Search for the cell housing the specified text and yield its [X, Y] center coordinate. 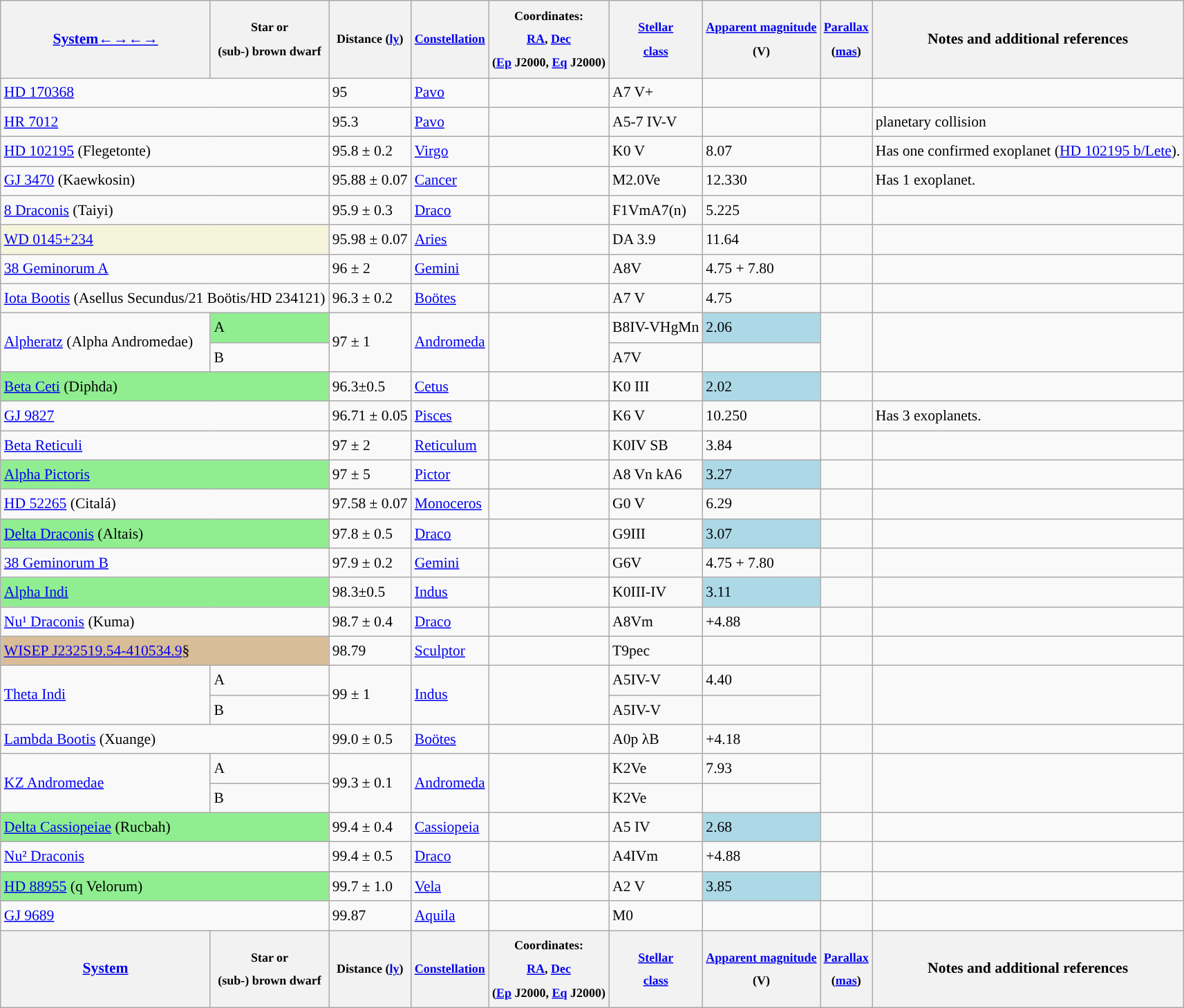
38 Geminorum B [165, 563]
A8Vm [655, 622]
6.29 [761, 505]
Pisces [450, 416]
3.85 [761, 886]
99.7 ± 1.0 [370, 886]
K0III-IV [655, 593]
97.58 ± 0.07 [370, 505]
3.84 [761, 445]
Nu¹ Draconis (Kuma) [165, 622]
96.3±0.5 [370, 387]
K0 III [655, 387]
M0 [655, 915]
95.88 ± 0.07 [370, 181]
Sculptor [450, 651]
96.71 ± 0.05 [370, 416]
A4IVm [655, 857]
5.225 [761, 210]
2.06 [761, 328]
99 ± 1 [370, 696]
HD 88955 (q Velorum) [165, 886]
98.7 ± 0.4 [370, 622]
97 ± 5 [370, 476]
38 Geminorum A [165, 270]
A7 V [655, 299]
2.02 [761, 387]
3.11 [761, 593]
B8IV-VHgMn [655, 328]
12.330 [761, 181]
Reticulum [450, 445]
K0 V [655, 152]
A2 V [655, 886]
+4.18 [761, 740]
95.9 ± 0.3 [370, 210]
A7V [655, 358]
A5-7 IV-V [655, 122]
96 ± 2 [370, 270]
Aries [450, 241]
2.68 [761, 828]
A5 IV [655, 828]
Has one confirmed exoplanet (HD 102195 b/Lete). [1028, 152]
Vela [450, 886]
Alpheratz (Alpha Andromedae) [106, 343]
3.27 [761, 476]
K6 V [655, 416]
Monoceros [450, 505]
System←→←→ [106, 39]
G9III [655, 534]
A0p λB [655, 740]
WD 0145+234 [165, 241]
8.07 [761, 152]
Beta Ceti (Diphda) [165, 387]
System [106, 969]
M2.0Ve [655, 181]
99.0 ± 0.5 [370, 740]
Pictor [450, 476]
99.4 ± 0.4 [370, 828]
Lambda Bootis (Xuange) [165, 740]
A7 V+ [655, 93]
HD 170368 [165, 93]
Cetus [450, 387]
Delta Draconis (Altais) [165, 534]
8 Draconis (Taiyi) [165, 210]
G6V [655, 563]
99.4 ± 0.5 [370, 857]
A8 Vn kA6 [655, 476]
Alpha Indi [165, 593]
GJ 3470 (Kaewkosin) [165, 181]
97.9 ± 0.2 [370, 563]
KZ Andromedae [106, 784]
Virgo [450, 152]
7.93 [761, 769]
3.07 [761, 534]
F1VmA7(n) [655, 210]
A8V [655, 270]
Theta Indi [106, 696]
Has 3 exoplanets. [1028, 416]
K0IV SB [655, 445]
10.250 [761, 416]
DA 3.9 [655, 241]
GJ 9827 [165, 416]
99.87 [370, 915]
Cassiopeia [450, 828]
planetary collision [1028, 122]
98.79 [370, 651]
97 ± 1 [370, 343]
T9pec [655, 651]
99.3 ± 0.1 [370, 784]
95.8 ± 0.2 [370, 152]
Aquila [450, 915]
97 ± 2 [370, 445]
Delta Cassiopeiae (Rucbah) [165, 828]
Beta Reticuli [165, 445]
G0 V [655, 505]
Alpha Pictoris [165, 476]
4.40 [761, 680]
97.8 ± 0.5 [370, 534]
Has 1 exoplanet. [1028, 181]
96.3 ± 0.2 [370, 299]
11.64 [761, 241]
WISEP J232519.54-410534.9§ [165, 651]
Nu² Draconis [165, 857]
Cancer [450, 181]
Iota Bootis (Asellus Secundus/21 Boötis/HD 234121) [165, 299]
HD 52265 (Citalá) [165, 505]
4.75 [761, 299]
HD 102195 (Flegetonte) [165, 152]
95 [370, 93]
98.3±0.5 [370, 593]
95.3 [370, 122]
95.98 ± 0.07 [370, 241]
GJ 9689 [165, 915]
HR 7012 [165, 122]
